Provide the [X, Y] coordinate of the cell's center where the given text is located.  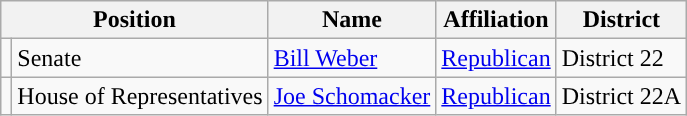
House of Representatives [140, 96]
Joe Schomacker [352, 96]
Position [134, 20]
Senate [140, 58]
Affiliation [496, 20]
Name [352, 20]
District [621, 20]
District 22A [621, 96]
Bill Weber [352, 58]
District 22 [621, 58]
